Detect which cell encompasses the target text, then output its (X, Y) center coordinate. 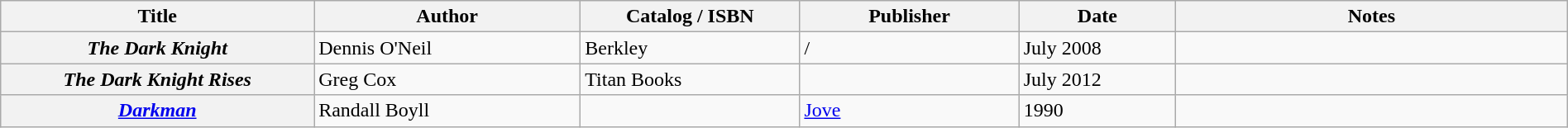
1990 (1097, 111)
Dennis O'Neil (447, 48)
Randall Boyll (447, 111)
/ (910, 48)
July 2008 (1097, 48)
Jove (910, 111)
The Dark Knight Rises (157, 79)
Berkley (690, 48)
Date (1097, 17)
Author (447, 17)
Title (157, 17)
Titan Books (690, 79)
July 2012 (1097, 79)
Publisher (910, 17)
Darkman (157, 111)
Notes (1372, 17)
The Dark Knight (157, 48)
Greg Cox (447, 79)
Catalog / ISBN (690, 17)
